Return [x, y] of the center of cell containing provided text 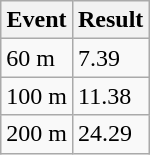
Result [110, 20]
100 m [37, 96]
11.38 [110, 96]
Event [37, 20]
60 m [37, 58]
7.39 [110, 58]
200 m [37, 134]
24.29 [110, 134]
